Identify which cell holds the provided text, then report its (x, y) central coordinate. 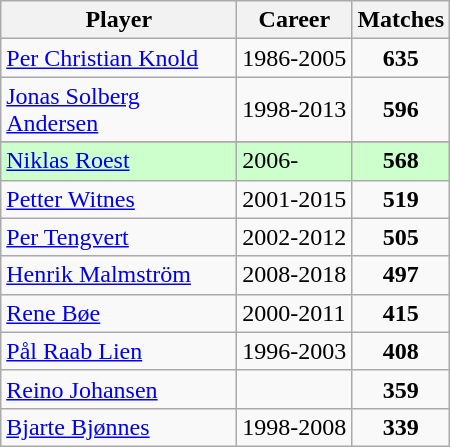
Bjarte Bjønnes (119, 427)
568 (401, 161)
505 (401, 237)
Matches (401, 20)
Career (294, 20)
1998-2013 (294, 110)
408 (401, 351)
Player (119, 20)
Per Tengvert (119, 237)
519 (401, 199)
Jonas Solberg Andersen (119, 110)
2000-2011 (294, 313)
596 (401, 110)
2001-2015 (294, 199)
359 (401, 389)
1986-2005 (294, 58)
1998-2008 (294, 427)
635 (401, 58)
Petter Witnes (119, 199)
Per Christian Knold (119, 58)
497 (401, 275)
Rene Bøe (119, 313)
Henrik Malmström (119, 275)
339 (401, 427)
415 (401, 313)
Niklas Roest (119, 161)
2008-2018 (294, 275)
2002-2012 (294, 237)
Pål Raab Lien (119, 351)
1996-2003 (294, 351)
Reino Johansen (119, 389)
2006- (294, 161)
